For the text-containing cell, return its midpoint in (x, y) coordinate format. 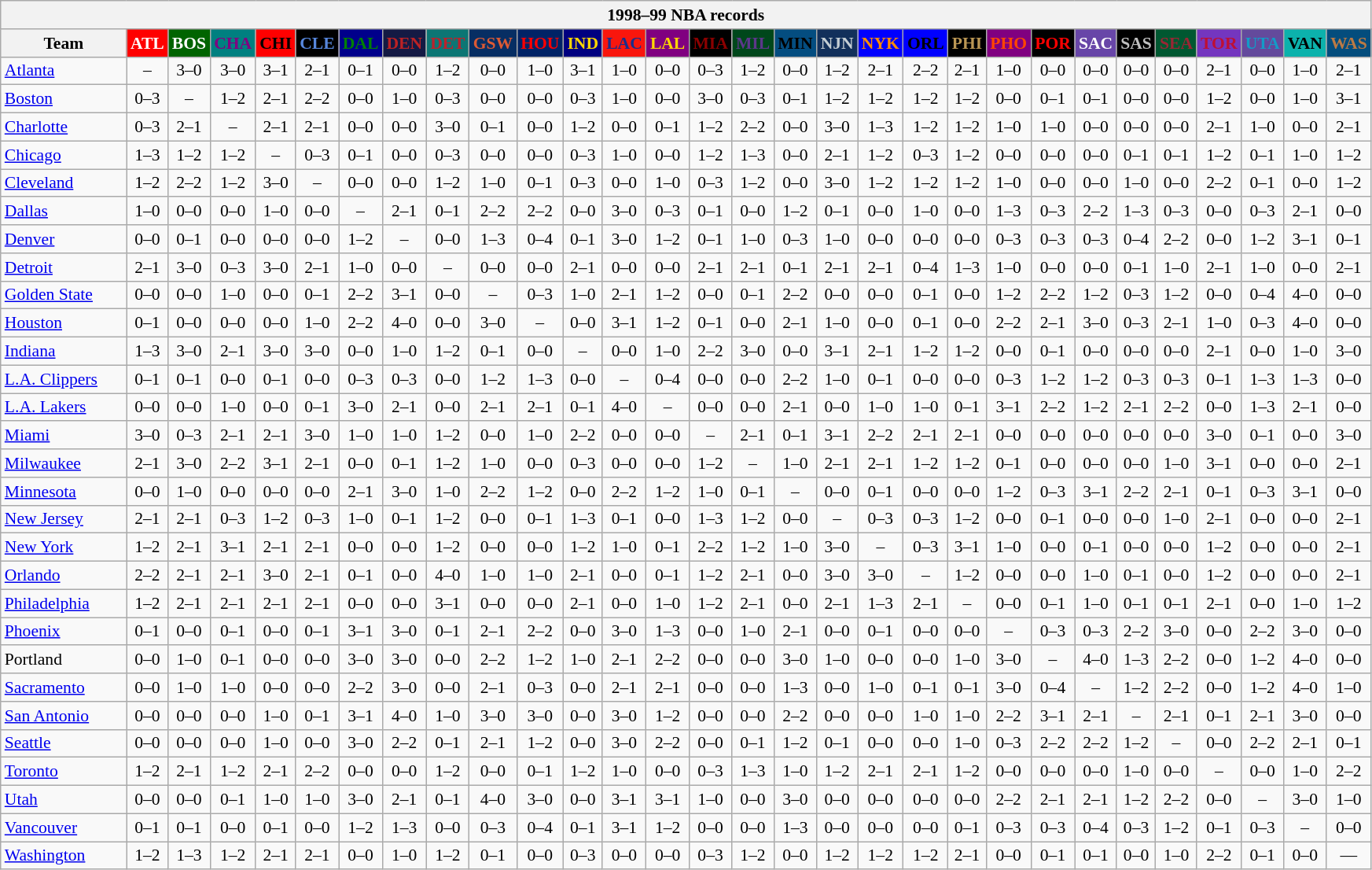
UTA (1263, 43)
LAC (624, 43)
NJN (837, 43)
Indiana (64, 352)
GSW (494, 43)
Atlanta (64, 71)
— (1349, 856)
SAS (1136, 43)
LAL (668, 43)
L.A. Lakers (64, 407)
IND (583, 43)
L.A. Clippers (64, 379)
Dallas (64, 212)
Vancouver (64, 828)
Philadelphia (64, 603)
DET (448, 43)
Charlotte (64, 127)
Detroit (64, 267)
HOU (539, 43)
VAN (1305, 43)
CHI (275, 43)
PHI (967, 43)
NYK (881, 43)
Denver (64, 239)
Boston (64, 99)
BOS (189, 43)
SEA (1176, 43)
WAS (1349, 43)
Seattle (64, 743)
Phoenix (64, 632)
Minnesota (64, 492)
1998–99 NBA records (686, 15)
SAC (1096, 43)
ATL (148, 43)
TOR (1219, 43)
Golden State (64, 295)
Toronto (64, 772)
Sacramento (64, 688)
New Jersey (64, 519)
Miami (64, 436)
MIN (795, 43)
POR (1053, 43)
Team (64, 43)
DEN (404, 43)
Washington (64, 856)
Portland (64, 660)
Houston (64, 323)
Cleveland (64, 183)
CLE (318, 43)
Orlando (64, 576)
DAL (361, 43)
New York (64, 547)
MIA (710, 43)
San Antonio (64, 716)
CHA (233, 43)
ORL (926, 43)
PHO (1008, 43)
Chicago (64, 155)
MIL (753, 43)
Utah (64, 800)
Milwaukee (64, 463)
